Pinpoint the cell where the given text exists, returning its (X, Y) midpoint coordinate. 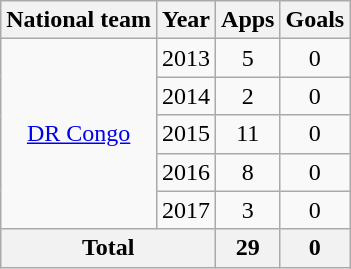
DR Congo (79, 134)
8 (248, 172)
Total (108, 248)
Apps (248, 20)
5 (248, 58)
2015 (186, 134)
Goals (315, 20)
2 (248, 96)
National team (79, 20)
2013 (186, 58)
2016 (186, 172)
2014 (186, 96)
29 (248, 248)
Year (186, 20)
3 (248, 210)
2017 (186, 210)
11 (248, 134)
